Extract the [X, Y] coordinate from the center of the cell holding the provided text.  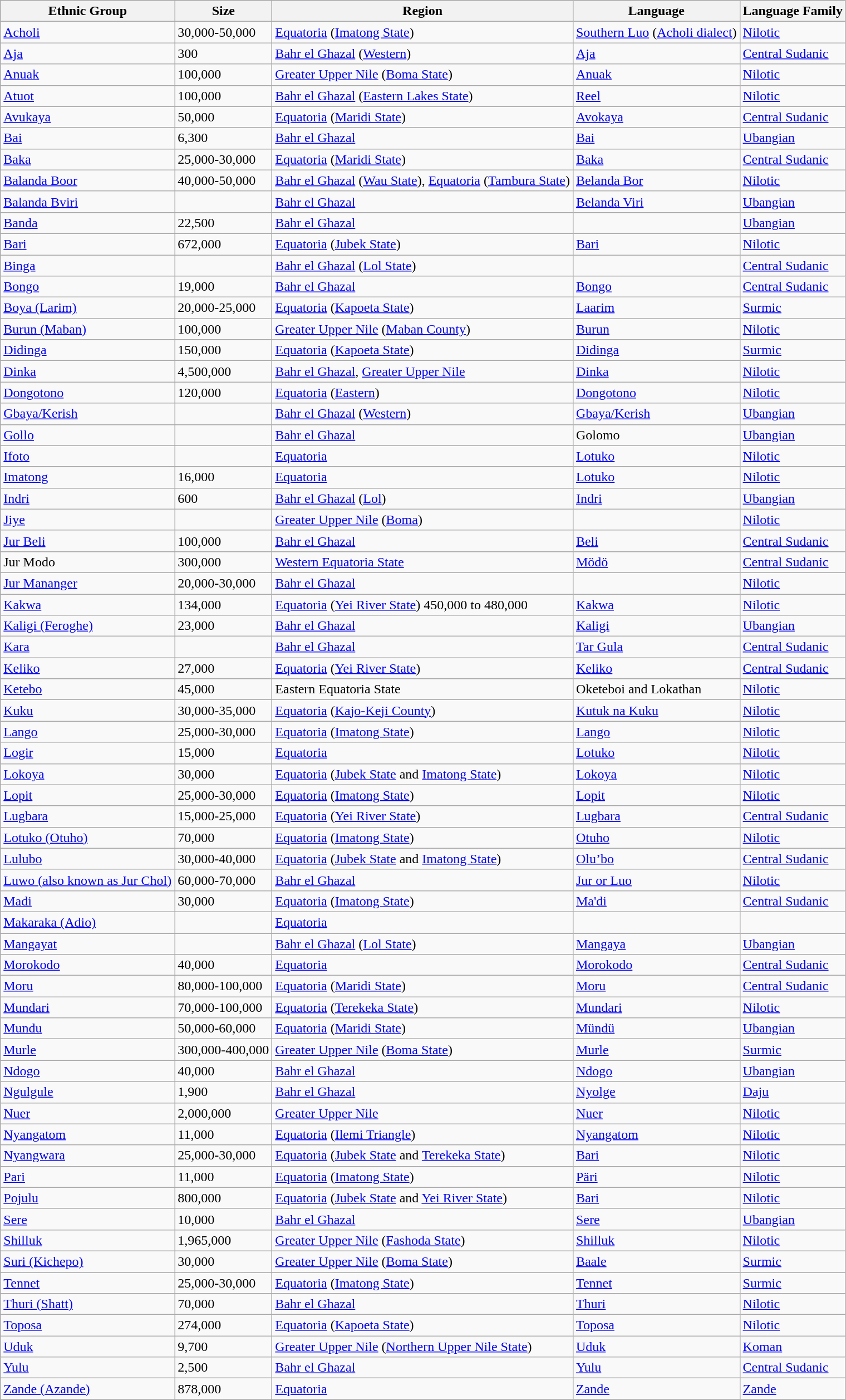
30,000-40,000 [224, 859]
Lulubo [88, 859]
1,900 [224, 1092]
19,000 [224, 287]
Southern Luo (Acholi dialect) [656, 32]
Ngulgule [88, 1092]
Region [423, 11]
50,000-60,000 [224, 1029]
150,000 [224, 350]
Equatoria (Ilemi Triangle) [423, 1134]
Binga [88, 266]
Acholi [88, 32]
Laarim [656, 308]
Ethnic Group [88, 11]
30,000-50,000 [224, 32]
23,000 [224, 626]
Tar Gula [656, 647]
Avokaya [656, 117]
Päri [656, 1177]
Atuot [88, 96]
Jiye [88, 520]
Reel [656, 96]
Nyangwara [88, 1156]
Greater Upper Nile (Maban County) [423, 329]
Thuri (Shatt) [88, 1304]
Logir [88, 753]
45,000 [224, 689]
Mündü [656, 1029]
120,000 [224, 393]
Belanda Viri [656, 202]
Equatoria (Terekeka State) [423, 1007]
16,000 [224, 477]
Balanda Bviri [88, 202]
Mundu [88, 1029]
Golomo [656, 435]
70,000-100,000 [224, 1007]
Greater Upper Nile (Boma) [423, 520]
Pojulu [88, 1198]
Bahr el Ghazal (Eastern Lakes State) [423, 96]
Eastern Equatoria State [423, 689]
Avukaya [88, 117]
Mangayat [88, 944]
Banda [88, 223]
800,000 [224, 1198]
6,300 [224, 138]
672,000 [224, 244]
Western Equatoria State [423, 562]
Equatoria (Yei River State) 450,000 to 480,000 [423, 604]
Jur Modo [88, 562]
Beli [656, 541]
60,000-70,000 [224, 880]
15,000 [224, 753]
Balanda Boor [88, 180]
27,000 [224, 668]
40,000-50,000 [224, 180]
50,000 [224, 117]
Gollo [88, 435]
Mödö [656, 562]
Jur Beli [88, 541]
Luwo (also known as Jur Chol) [88, 880]
Kuku [88, 711]
Boya (Larim) [88, 308]
Madi [88, 901]
Kaligi [656, 626]
Ifoto [88, 456]
Otuho [656, 838]
Equatoria (Jubek State and Terekeka State) [423, 1156]
4,500,000 [224, 371]
Bahr el Ghazal (Lol) [423, 498]
Pari [88, 1177]
20,000-30,000 [224, 583]
300,000-400,000 [224, 1050]
Olu’bo [656, 859]
Equatoria (Eastern) [423, 393]
Jur or Luo [656, 880]
Burun [656, 329]
9,700 [224, 1347]
Belanda Bor [656, 180]
600 [224, 498]
878,000 [224, 1389]
Zande (Azande) [88, 1389]
Suri (Kichepo) [88, 1261]
Baale [656, 1261]
Daju [793, 1092]
274,000 [224, 1325]
Equatoria (Jubek State) [423, 244]
Greater Upper Nile (Northern Upper Nile State) [423, 1347]
Kaligi (Feroghe) [88, 626]
Oketeboi and Lokathan [656, 689]
Ketebo [88, 689]
30,000-35,000 [224, 711]
80,000-100,000 [224, 986]
1,965,000 [224, 1240]
300,000 [224, 562]
Imatong [88, 477]
Size [224, 11]
134,000 [224, 604]
Makaraka (Adio) [88, 922]
20,000-25,000 [224, 308]
Mangaya [656, 944]
Bahr el Ghazal (Wau State), Equatoria (Tambura State) [423, 180]
Greater Upper Nile (Fashoda State) [423, 1240]
22,500 [224, 223]
300 [224, 53]
Equatoria (Jubek State and Yei River State) [423, 1198]
Jur Mananger [88, 583]
Greater Upper Nile [423, 1113]
Nyolge [656, 1092]
Koman [793, 1347]
10,000 [224, 1219]
Language Family [793, 11]
15,000-25,000 [224, 816]
Kara [88, 647]
2,500 [224, 1368]
Kutuk na Kuku [656, 711]
Ma'di [656, 901]
Bahr el Ghazal, Greater Upper Nile [423, 371]
2,000,000 [224, 1113]
Language [656, 11]
Thuri [656, 1304]
Equatoria (Kajo-Keji County) [423, 711]
Burun (Maban) [88, 329]
Lotuko (Otuho) [88, 838]
